For the text-containing cell, return its midpoint in (X, Y) coordinate format. 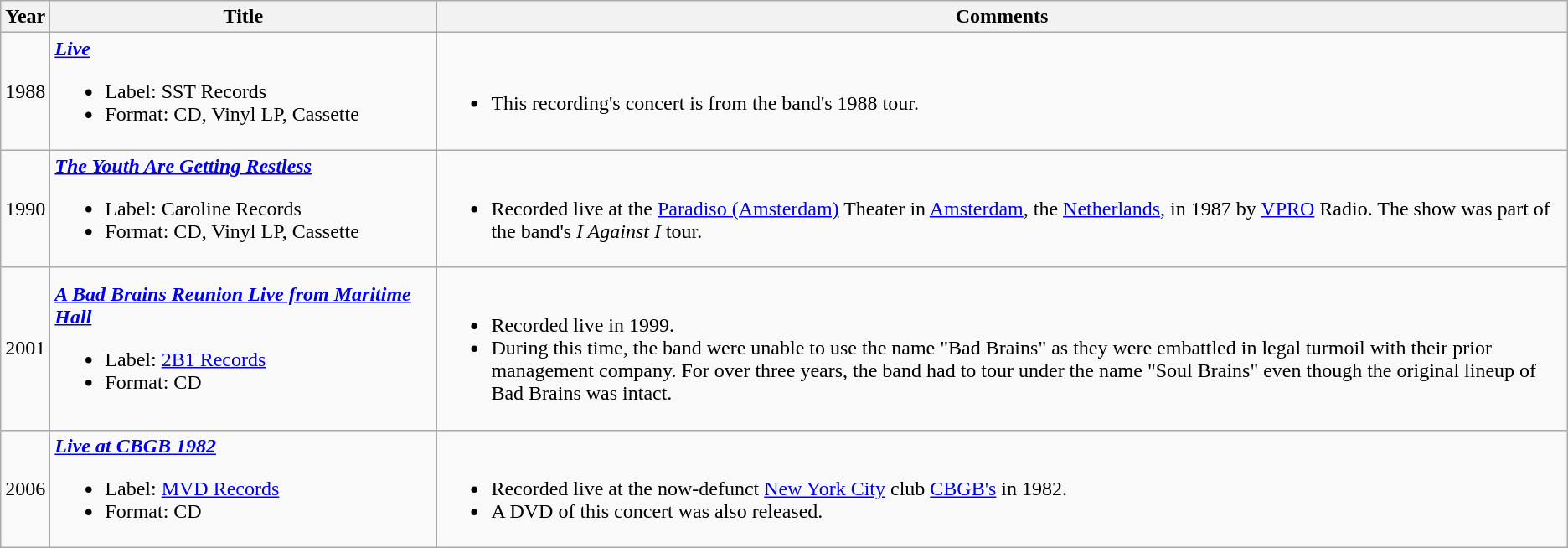
2001 (25, 349)
Year (25, 17)
Comments (1002, 17)
A Bad Brains Reunion Live from Maritime HallLabel: 2B1 RecordsFormat: CD (243, 349)
Recorded live at the now-defunct New York City club CBGB's in 1982.A DVD of this concert was also released. (1002, 489)
1988 (25, 91)
This recording's concert is from the band's 1988 tour. (1002, 91)
Live at CBGB 1982Label: MVD RecordsFormat: CD (243, 489)
Title (243, 17)
1990 (25, 209)
The Youth Are Getting RestlessLabel: Caroline RecordsFormat: CD, Vinyl LP, Cassette (243, 209)
LiveLabel: SST RecordsFormat: CD, Vinyl LP, Cassette (243, 91)
2006 (25, 489)
